Locate the cell with the specified text and output its [X, Y] center coordinate. 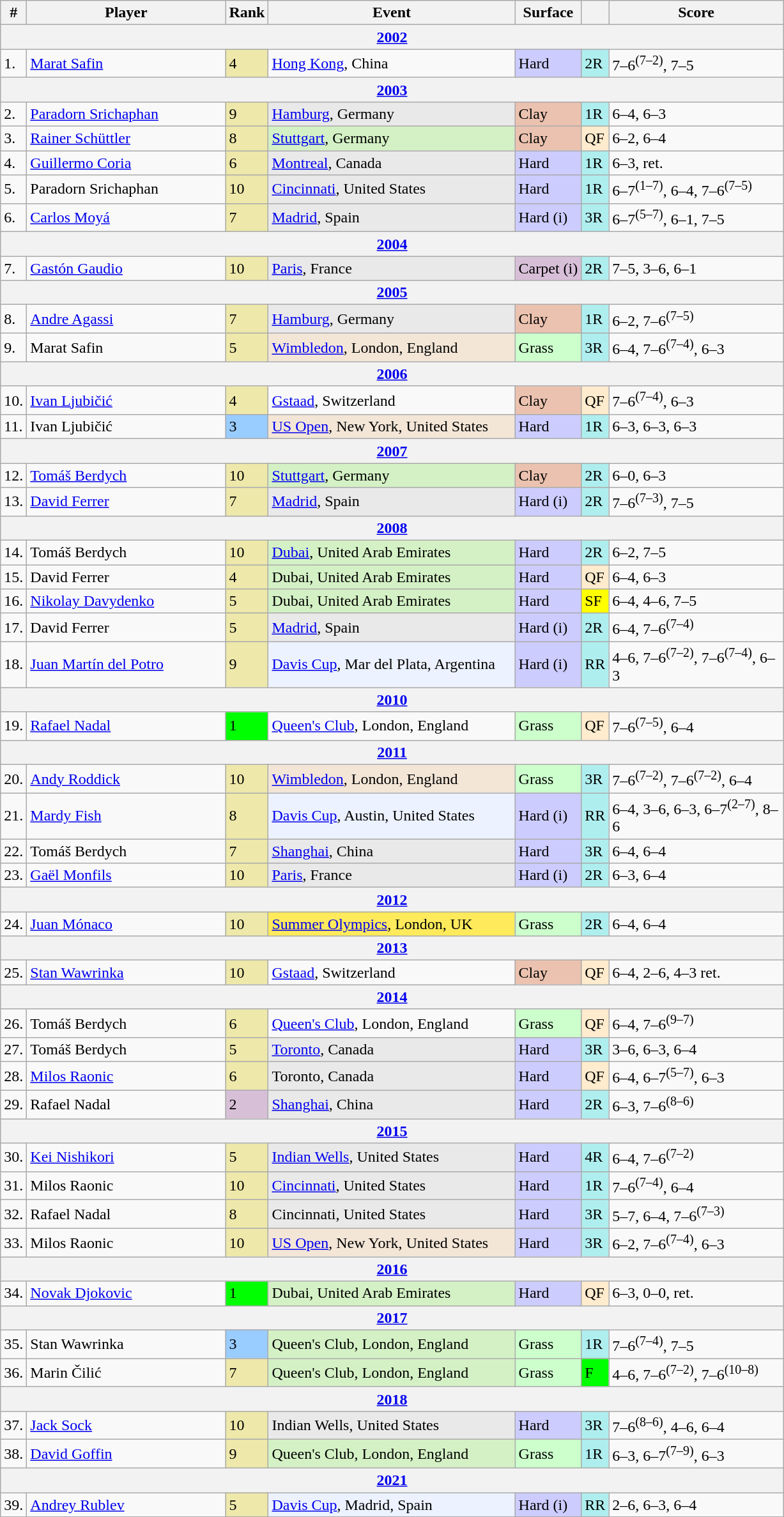
9. [14, 348]
39. [14, 1505]
F [596, 1373]
6–4, 6–7(5–7), 6–3 [696, 1076]
6–7(5–7), 6–1, 7–5 [696, 217]
13. [14, 502]
6–4, 7–6(7–4) [696, 628]
7–6(7–2), 7–5 [696, 64]
Hong Kong, China [392, 64]
6–3, 0–0, ret. [696, 1293]
19. [14, 726]
6–4, 7–6(9–7) [696, 1024]
Summer Olympics, London, UK [392, 924]
Guillermo Coria [127, 163]
6. [14, 217]
7–6(7–3), 7–5 [696, 502]
Player [127, 13]
2015 [392, 1131]
32. [14, 1214]
8. [14, 320]
3. [14, 139]
6–3, 6–3, 6–3 [696, 427]
20. [14, 778]
Marin Čilić [127, 1373]
Kei Nishikori [127, 1158]
Surface [548, 13]
2 [247, 1104]
7. [14, 268]
35. [14, 1344]
25. [14, 973]
7–6(7–2), 7–6(7–2), 6–4 [696, 778]
2007 [392, 451]
2013 [392, 948]
6–3, 6–7(7–9), 6–3 [696, 1454]
Nikolay Davydenko [127, 601]
2017 [392, 1318]
2004 [392, 244]
SF [596, 601]
2018 [392, 1399]
Andrey Rublev [127, 1505]
6–2, 6–4 [696, 139]
18. [14, 665]
17. [14, 628]
Jack Sock [127, 1425]
14. [14, 553]
26. [14, 1024]
# [14, 13]
15. [14, 577]
Gaël Monfils [127, 875]
2008 [392, 528]
28. [14, 1076]
2002 [392, 37]
2003 [392, 89]
7–6(8–6), 4–6, 6–4 [696, 1425]
12. [14, 475]
2. [14, 114]
2006 [392, 374]
4. [14, 163]
6–3, 7–6(8–6) [696, 1104]
Davis Cup, Madrid, Spain [392, 1505]
2016 [392, 1269]
2010 [392, 700]
2021 [392, 1481]
31. [14, 1186]
Andre Agassi [127, 320]
6–4, 7–6(7–2) [696, 1158]
7–6(7–4), 7–5 [696, 1344]
34. [14, 1293]
Rank [247, 13]
Gastón Gaudio [127, 268]
7–6(7–5), 6–4 [696, 726]
Juan Mónaco [127, 924]
16. [14, 601]
Andy Roddick [127, 778]
37. [14, 1425]
11. [14, 427]
7–5, 3–6, 6–1 [696, 268]
6–3, 6–4 [696, 875]
2005 [392, 293]
6–4, 3–6, 6–3, 6–7(2–7), 8–6 [696, 816]
10. [14, 400]
6–7(1–7), 6–4, 7–6(7–5) [696, 189]
4R [596, 1158]
38. [14, 1454]
Mardy Fish [127, 816]
Novak Djokovic [127, 1293]
24. [14, 924]
Juan Martín del Potro [127, 665]
21. [14, 816]
Montreal, Canada [392, 163]
Event [392, 13]
2011 [392, 752]
5–7, 6–4, 7–6(7–3) [696, 1214]
6–4, 2–6, 4–3 ret. [696, 973]
27. [14, 1050]
29. [14, 1104]
6–4, 7–6(7–4), 6–3 [696, 348]
3–6, 6–3, 6–4 [696, 1050]
Carlos Moyá [127, 217]
23. [14, 875]
Rainer Schüttler [127, 139]
5. [14, 189]
36. [14, 1373]
22. [14, 851]
Carpet (i) [548, 268]
33. [14, 1242]
6–2, 7–6(7–5) [696, 320]
6–2, 7–5 [696, 553]
David Goffin [127, 1454]
1. [14, 64]
7–6(7–4), 6–4 [696, 1186]
30. [14, 1158]
4–6, 7–6(7–2), 7–6(7–4), 6–3 [696, 665]
Davis Cup, Austin, United States [392, 816]
6–4, 4–6, 7–5 [696, 601]
6–0, 6–3 [696, 475]
6–3, ret. [696, 163]
2012 [392, 900]
7–6(7–4), 6–3 [696, 400]
2014 [392, 997]
6–2, 7–6(7–4), 6–3 [696, 1242]
Davis Cup, Mar del Plata, Argentina [392, 665]
Score [696, 13]
2–6, 6–3, 6–4 [696, 1505]
4–6, 7–6(7–2), 7–6(10–8) [696, 1373]
